Search for the cell housing the specified text and yield its [X, Y] center coordinate. 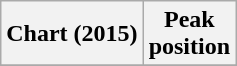
Chart (2015) [72, 34]
Peak position [189, 34]
